Search for the cell housing the specified text and yield its [X, Y] center coordinate. 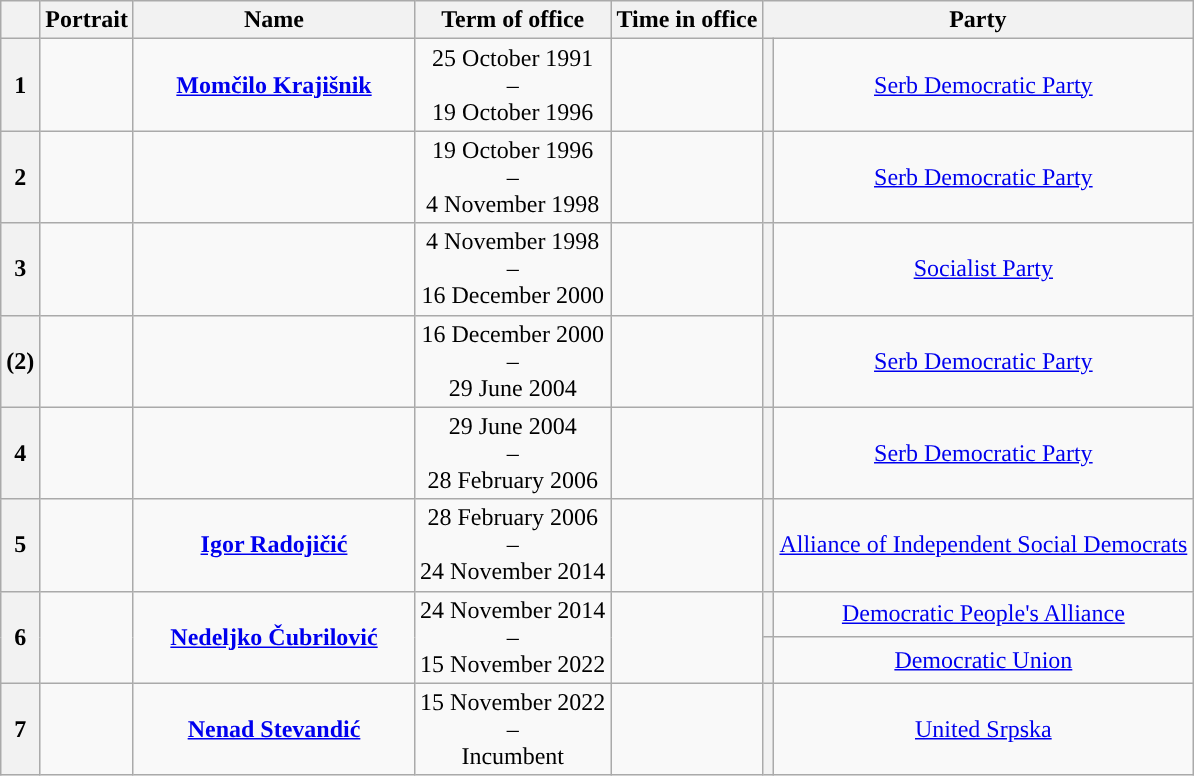
28 February 2006–24 November 2014 [513, 545]
Socialist Party [984, 269]
3 [20, 269]
Democratic Union [984, 660]
25 October 1991–19 October 1996 [513, 85]
16 December 2000–29 June 2004 [513, 361]
4 [20, 453]
15 November 2022–Incumbent [513, 729]
Term of office [513, 20]
Portrait [87, 20]
2 [20, 177]
Nedeljko Čubrilović [274, 637]
29 June 2004–28 February 2006 [513, 453]
7 [20, 729]
Name [274, 20]
19 October 1996–4 November 1998 [513, 177]
(2) [20, 361]
Igor Radojičić [274, 545]
6 [20, 637]
Democratic People's Alliance [984, 614]
Party [978, 20]
24 November 2014–15 November 2022 [513, 637]
Momčilo Krajišnik [274, 85]
4 November 1998–16 December 2000 [513, 269]
Alliance of Independent Social Democrats [984, 545]
Nenad Stevandić [274, 729]
Time in office [687, 20]
United Srpska [984, 729]
5 [20, 545]
1 [20, 85]
